Output the [X, Y] coordinate of the center of the cell containing the given text.  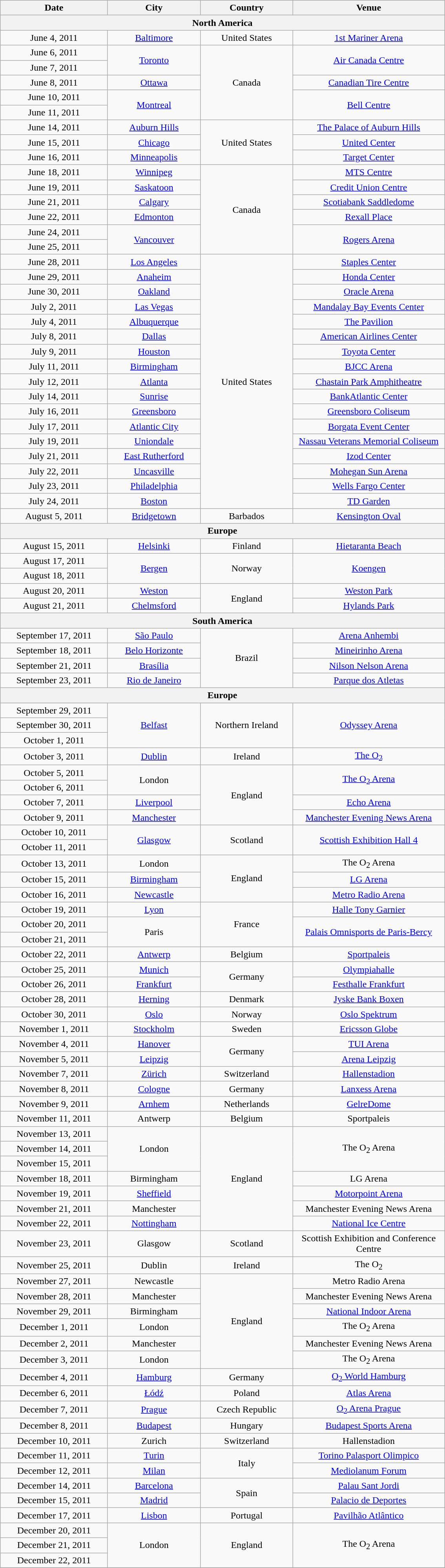
November 14, 2011 [54, 1149]
December 15, 2011 [54, 1500]
October 21, 2011 [54, 939]
Liverpool [154, 802]
Atlas Arena [368, 1393]
June 21, 2011 [54, 202]
July 16, 2011 [54, 411]
Odyssey Arena [368, 725]
Chastain Park Amphitheatre [368, 381]
O2 World Hamburg [368, 1377]
June 22, 2011 [54, 217]
Uncasville [154, 471]
Arnhem [154, 1104]
December 2, 2011 [54, 1343]
Atlantic City [154, 426]
Madrid [154, 1500]
November 28, 2011 [54, 1296]
June 14, 2011 [54, 127]
Arena Anhembi [368, 635]
August 5, 2011 [54, 516]
June 18, 2011 [54, 172]
Finland [246, 546]
October 30, 2011 [54, 1014]
Belo Horizonte [154, 650]
June 6, 2011 [54, 53]
The Palace of Auburn Hills [368, 127]
National Indoor Arena [368, 1311]
Anaheim [154, 277]
Stockholm [154, 1029]
July 2, 2011 [54, 307]
December 1, 2011 [54, 1327]
October 15, 2011 [54, 880]
Hamburg [154, 1377]
December 4, 2011 [54, 1377]
Paris [154, 932]
Prague [154, 1409]
Torino Palasport Olimpico [368, 1456]
Minneapolis [154, 157]
GelreDome [368, 1104]
Calgary [154, 202]
Portugal [246, 1515]
December 14, 2011 [54, 1486]
October 11, 2011 [54, 847]
Sunrise [154, 396]
November 13, 2011 [54, 1134]
November 7, 2011 [54, 1074]
September 21, 2011 [54, 666]
June 16, 2011 [54, 157]
Dallas [154, 337]
Hungary [246, 1426]
August 18, 2011 [54, 576]
Echo Arena [368, 802]
Turin [154, 1456]
Oracle Arena [368, 292]
October 19, 2011 [54, 909]
Czech Republic [246, 1409]
Nottingham [154, 1223]
Brasília [154, 666]
Scotiabank Saddledome [368, 202]
June 4, 2011 [54, 38]
December 11, 2011 [54, 1456]
October 16, 2011 [54, 895]
Sweden [246, 1029]
Festhalle Frankfurt [368, 984]
October 7, 2011 [54, 802]
June 30, 2011 [54, 292]
Baltimore [154, 38]
Belfast [154, 725]
June 8, 2011 [54, 82]
November 23, 2011 [54, 1243]
Leipzig [154, 1059]
December 20, 2011 [54, 1530]
Rogers Arena [368, 240]
City [154, 8]
Łódź [154, 1393]
Chelmsford [154, 606]
June 11, 2011 [54, 112]
October 20, 2011 [54, 924]
South America [222, 620]
Oakland [154, 292]
Date [54, 8]
October 6, 2011 [54, 787]
July 24, 2011 [54, 501]
North America [222, 23]
Houston [154, 351]
July 12, 2011 [54, 381]
Zürich [154, 1074]
Winnipeg [154, 172]
Budapest Sports Arena [368, 1426]
Honda Center [368, 277]
June 29, 2011 [54, 277]
Atlanta [154, 381]
October 25, 2011 [54, 969]
Arena Leipzig [368, 1059]
Bridgetown [154, 516]
Mediolanum Forum [368, 1471]
November 4, 2011 [54, 1044]
Los Angeles [154, 262]
September 17, 2011 [54, 635]
Credit Union Centre [368, 187]
Hietaranta Beach [368, 546]
Montreal [154, 105]
Wells Fargo Center [368, 486]
October 26, 2011 [54, 984]
1st Mariner Arena [368, 38]
December 3, 2011 [54, 1359]
Bell Centre [368, 105]
June 25, 2011 [54, 247]
Italy [246, 1463]
Hanover [154, 1044]
TD Garden [368, 501]
Rexall Place [368, 217]
November 8, 2011 [54, 1089]
Albuquerque [154, 322]
December 17, 2011 [54, 1515]
Venue [368, 8]
July 19, 2011 [54, 441]
O2 Arena Prague [368, 1409]
Milan [154, 1471]
July 22, 2011 [54, 471]
BJCC Arena [368, 366]
Spain [246, 1493]
Philadelphia [154, 486]
National Ice Centre [368, 1223]
Weston [154, 591]
July 11, 2011 [54, 366]
December 10, 2011 [54, 1441]
November 11, 2011 [54, 1119]
November 19, 2011 [54, 1193]
July 21, 2011 [54, 456]
Greensboro [154, 411]
Pavilhão Atlântico [368, 1515]
October 1, 2011 [54, 740]
Mohegan Sun Arena [368, 471]
Barbados [246, 516]
Parque dos Atletas [368, 681]
Cologne [154, 1089]
August 17, 2011 [54, 561]
Budapest [154, 1426]
December 22, 2011 [54, 1560]
June 28, 2011 [54, 262]
September 29, 2011 [54, 710]
Country [246, 8]
August 21, 2011 [54, 606]
Target Center [368, 157]
Ottawa [154, 82]
Mineirinho Arena [368, 650]
July 14, 2011 [54, 396]
Motorpoint Arena [368, 1193]
Boston [154, 501]
Ericsson Globe [368, 1029]
July 9, 2011 [54, 351]
Barcelona [154, 1486]
Brazil [246, 658]
September 18, 2011 [54, 650]
Northern Ireland [246, 725]
July 23, 2011 [54, 486]
December 21, 2011 [54, 1545]
August 15, 2011 [54, 546]
Kensington Oval [368, 516]
October 28, 2011 [54, 999]
East Rutherford [154, 456]
July 4, 2011 [54, 322]
Frankfurt [154, 984]
Toyota Center [368, 351]
September 30, 2011 [54, 725]
Auburn Hills [154, 127]
Las Vegas [154, 307]
June 15, 2011 [54, 142]
Palau Sant Jordi [368, 1486]
September 23, 2011 [54, 681]
Koengen [368, 568]
The Pavilion [368, 322]
Netherlands [246, 1104]
United Center [368, 142]
MTS Centre [368, 172]
November 25, 2011 [54, 1265]
Hylands Park [368, 606]
Staples Center [368, 262]
Palacio de Deportes [368, 1500]
Uniondale [154, 441]
June 24, 2011 [54, 232]
Oslo Spektrum [368, 1014]
November 1, 2011 [54, 1029]
TUI Arena [368, 1044]
November 27, 2011 [54, 1281]
Weston Park [368, 591]
July 17, 2011 [54, 426]
November 9, 2011 [54, 1104]
Zurich [154, 1441]
November 29, 2011 [54, 1311]
November 22, 2011 [54, 1223]
Nassau Veterans Memorial Coliseum [368, 441]
Lisbon [154, 1515]
October 5, 2011 [54, 772]
Scottish Exhibition and Conference Centre [368, 1243]
Borgata Event Center [368, 426]
Canadian Tire Centre [368, 82]
June 7, 2011 [54, 68]
November 5, 2011 [54, 1059]
December 8, 2011 [54, 1426]
Rio de Janeiro [154, 681]
November 18, 2011 [54, 1178]
December 7, 2011 [54, 1409]
November 21, 2011 [54, 1208]
October 9, 2011 [54, 817]
France [246, 924]
Greensboro Coliseum [368, 411]
Sheffield [154, 1193]
Palais Omnisports de Paris-Bercy [368, 932]
Scottish Exhibition Hall 4 [368, 840]
American Airlines Center [368, 337]
June 10, 2011 [54, 97]
Denmark [246, 999]
Munich [154, 969]
October 10, 2011 [54, 832]
Nilson Nelson Arena [368, 666]
Poland [246, 1393]
December 6, 2011 [54, 1393]
Olympiahalle [368, 969]
Edmonton [154, 217]
São Paulo [154, 635]
October 3, 2011 [54, 756]
Helsinki [154, 546]
Oslo [154, 1014]
Halle Tony Garnier [368, 909]
Chicago [154, 142]
Toronto [154, 60]
October 13, 2011 [54, 864]
Izod Center [368, 456]
November 15, 2011 [54, 1164]
Air Canada Centre [368, 60]
October 22, 2011 [54, 954]
December 12, 2011 [54, 1471]
Saskatoon [154, 187]
August 20, 2011 [54, 591]
Jyske Bank Boxen [368, 999]
BankAtlantic Center [368, 396]
Herning [154, 999]
Mandalay Bay Events Center [368, 307]
Lanxess Arena [368, 1089]
July 8, 2011 [54, 337]
June 19, 2011 [54, 187]
Bergen [154, 568]
Vancouver [154, 240]
Lyon [154, 909]
